Search for the cell housing the specified text and yield its (x, y) center coordinate. 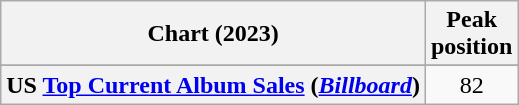
Chart (2023) (214, 34)
82 (471, 85)
US Top Current Album Sales (Billboard) (214, 85)
Peakposition (471, 34)
